Search for the cell housing the specified text and yield its [x, y] center coordinate. 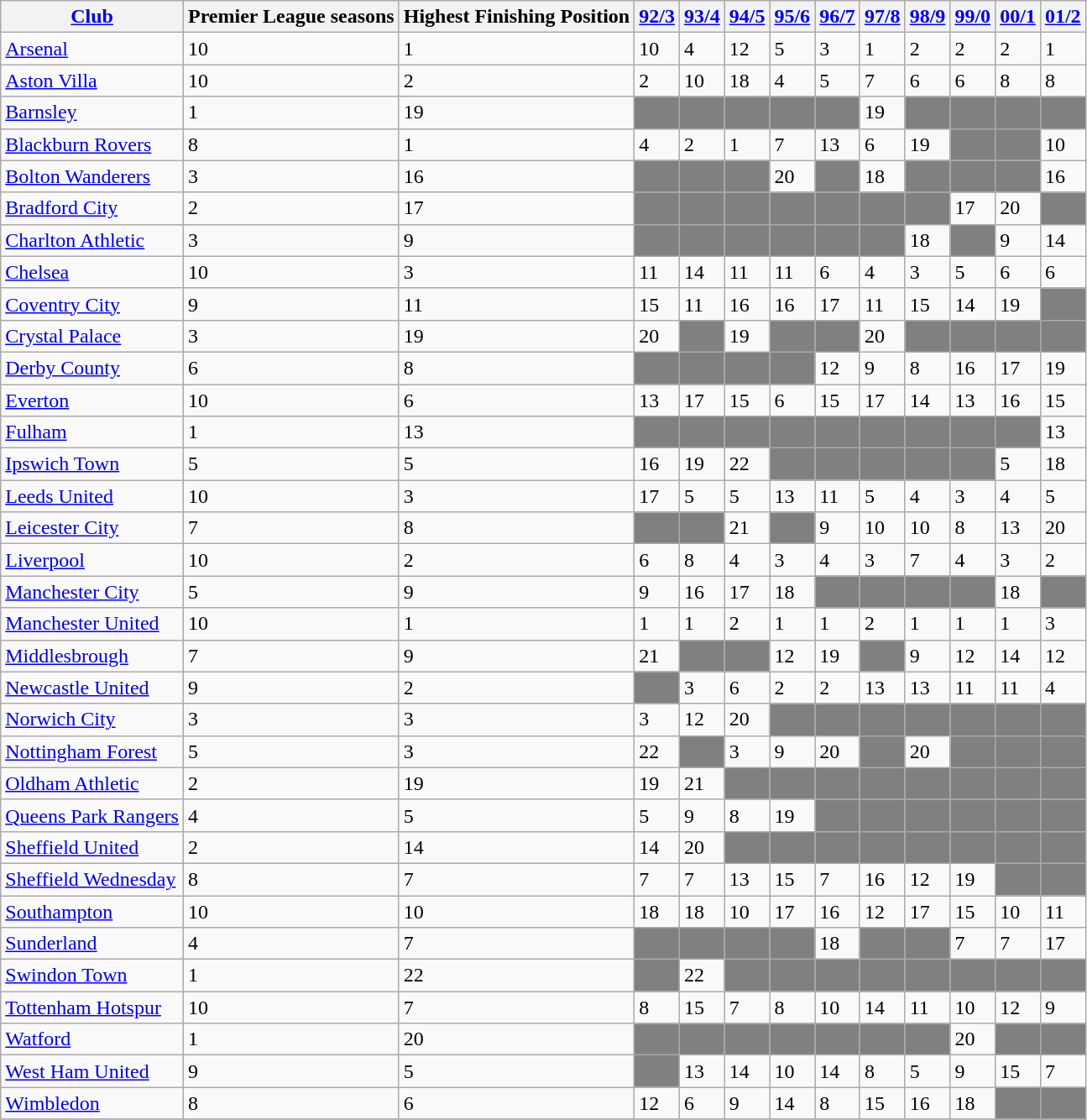
Aston Villa [92, 81]
99/0 [973, 17]
Bradford City [92, 208]
Coventry City [92, 304]
98/9 [928, 17]
97/8 [882, 17]
Derby County [92, 368]
Sheffield United [92, 847]
95/6 [792, 17]
Tottenham Hotspur [92, 1007]
01/2 [1063, 17]
Blackburn Rovers [92, 144]
Arsenal [92, 49]
93/4 [702, 17]
Barnsley [92, 113]
94/5 [747, 17]
Middlesbrough [92, 656]
Liverpool [92, 560]
Chelsea [92, 272]
Everton [92, 400]
Leicester City [92, 528]
Fulham [92, 432]
Leeds United [92, 496]
96/7 [838, 17]
Ipswich Town [92, 464]
Southampton [92, 911]
Charlton Athletic [92, 240]
Crystal Palace [92, 336]
Highest Finishing Position [516, 17]
Club [92, 17]
Nottingham Forest [92, 751]
Sunderland [92, 944]
Norwich City [92, 720]
Queens Park Rangers [92, 815]
Swindon Town [92, 976]
Bolton Wanderers [92, 176]
West Ham United [92, 1071]
Manchester United [92, 624]
Sheffield Wednesday [92, 879]
Wimbledon [92, 1103]
Watford [92, 1039]
Newcastle United [92, 688]
00/1 [1018, 17]
Manchester City [92, 592]
92/3 [657, 17]
Oldham Athletic [92, 783]
Premier League seasons [290, 17]
